Extract the (x, y) coordinate from the center of the cell holding the provided text.  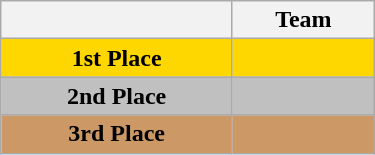
Team (303, 20)
1st Place (117, 58)
3rd Place (117, 134)
2nd Place (117, 96)
